Output the [X, Y] coordinate of the center of the cell containing the given text.  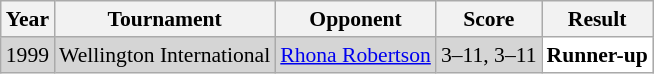
Tournament [164, 19]
Opponent [356, 19]
Runner-up [598, 55]
Rhona Robertson [356, 55]
3–11, 3–11 [489, 55]
Result [598, 19]
Wellington International [164, 55]
Year [28, 19]
1999 [28, 55]
Score [489, 19]
